Locate the cell with the specified text and output its [x, y] center coordinate. 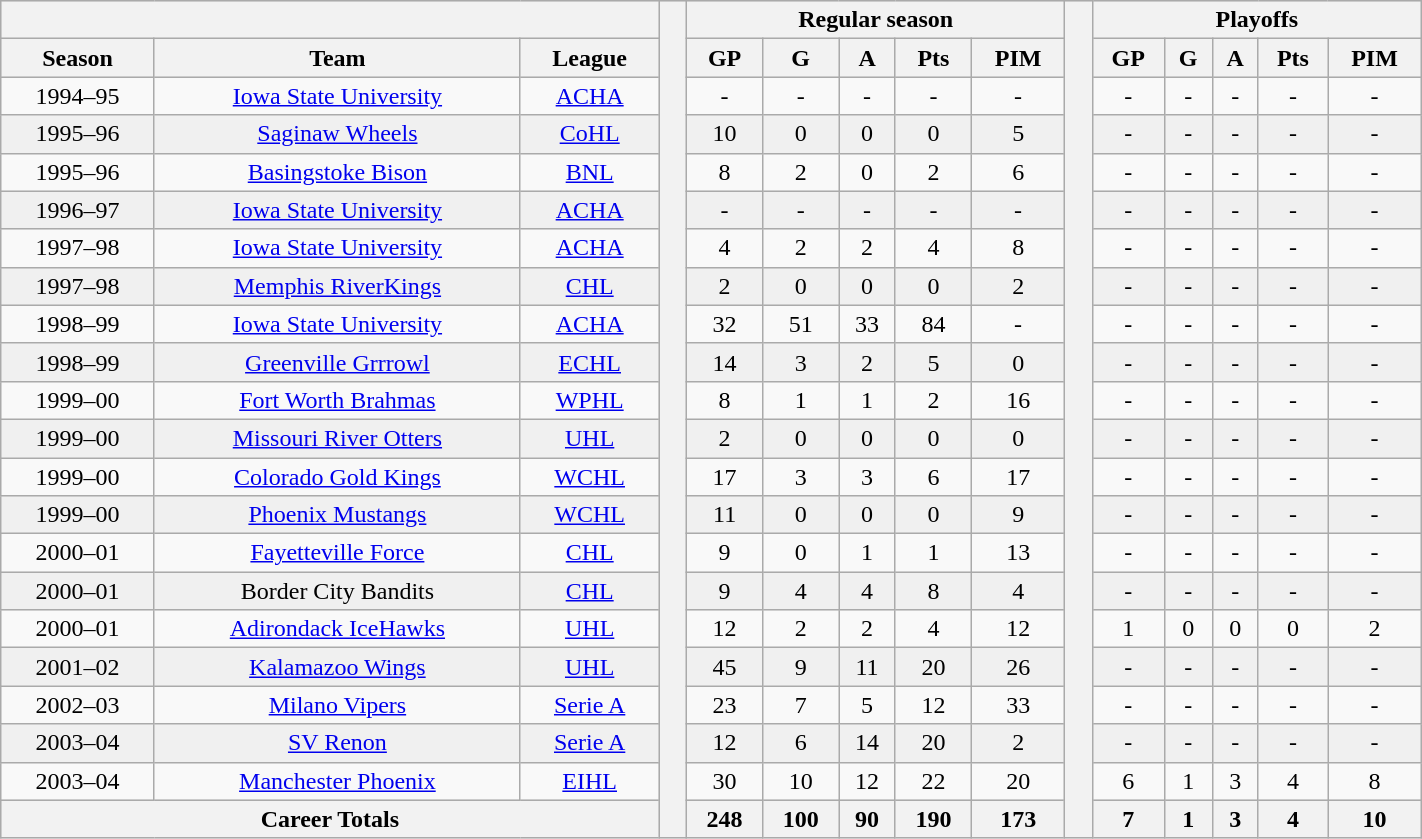
Memphis RiverKings [337, 286]
SV Renon [337, 743]
26 [1018, 667]
Career Totals [330, 819]
Fort Worth Brahmas [337, 400]
BNL [590, 172]
Milano Vipers [337, 705]
45 [725, 667]
Regular season [876, 20]
13 [1018, 553]
Phoenix Mustangs [337, 515]
Colorado Gold Kings [337, 477]
Fayetteville Force [337, 553]
Adirondack IceHawks [337, 629]
30 [725, 781]
Manchester Phoenix [337, 781]
100 [801, 819]
Greenville Grrrowl [337, 362]
32 [725, 324]
Basingstoke Bison [337, 172]
2002–03 [78, 705]
90 [868, 819]
1994–95 [78, 96]
League [590, 58]
23 [725, 705]
Missouri River Otters [337, 438]
248 [725, 819]
Kalamazoo Wings [337, 667]
Playoffs [1256, 20]
Season [78, 58]
1996–97 [78, 210]
84 [933, 324]
22 [933, 781]
ECHL [590, 362]
16 [1018, 400]
Saginaw Wheels [337, 134]
Team [337, 58]
WPHL [590, 400]
173 [1018, 819]
Border City Bandits [337, 591]
CoHL [590, 134]
2001–02 [78, 667]
EIHL [590, 781]
190 [933, 819]
51 [801, 324]
